Scan for the cell matching the given text and deliver its (x, y) coordinate at center. 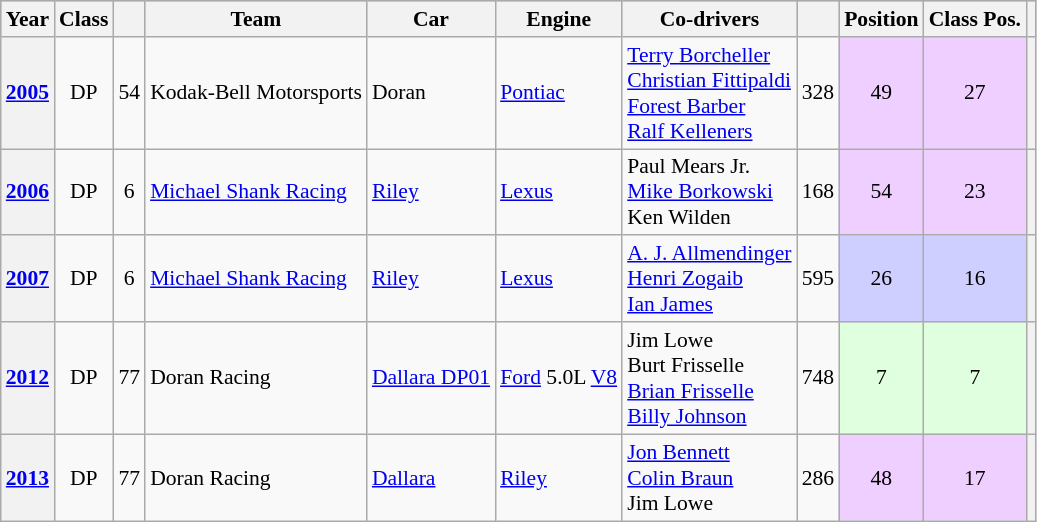
Kodak-Bell Motorsports (256, 93)
2012 (28, 378)
Dallara DP01 (431, 378)
16 (975, 280)
A. J. Allmendinger Henri Zogaib Ian James (709, 280)
Class (84, 19)
23 (975, 192)
Dallara (431, 478)
17 (975, 478)
Jim Lowe Burt Frisselle Brian Frisselle Billy Johnson (709, 378)
48 (881, 478)
Year (28, 19)
Terry Borcheller Christian Fittipaldi Forest Barber Ralf Kelleners (709, 93)
2005 (28, 93)
Class Pos. (975, 19)
26 (881, 280)
Engine (558, 19)
Pontiac (558, 93)
27 (975, 93)
49 (881, 93)
595 (818, 280)
2006 (28, 192)
Ford 5.0L V8 (558, 378)
Team (256, 19)
Co-drivers (709, 19)
Jon Bennett Colin Braun Jim Lowe (709, 478)
286 (818, 478)
Position (881, 19)
Car (431, 19)
168 (818, 192)
2013 (28, 478)
2007 (28, 280)
748 (818, 378)
328 (818, 93)
Doran (431, 93)
Paul Mears Jr. Mike Borkowski Ken Wilden (709, 192)
